Locate the cell with the specified text and output its (x, y) center coordinate. 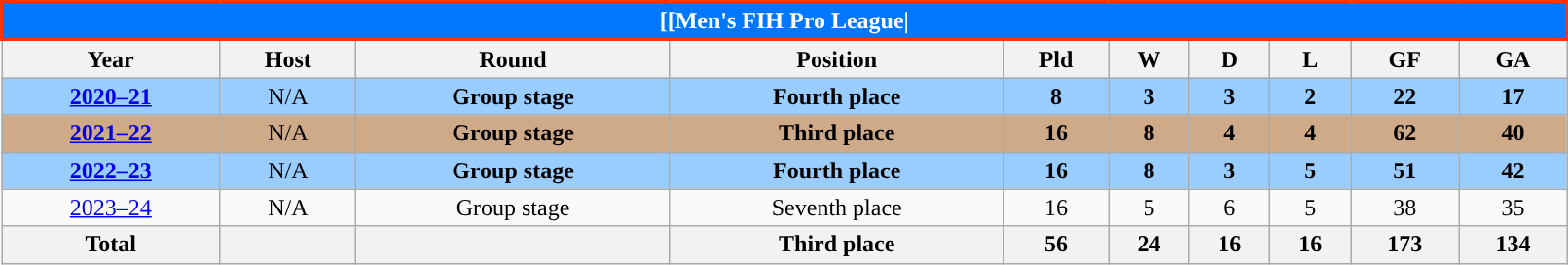
35 (1513, 208)
Host (288, 58)
40 (1513, 133)
2021–22 (111, 133)
L (1310, 58)
24 (1149, 245)
[[Men's FIH Pro League| (784, 21)
6 (1230, 208)
38 (1405, 208)
2020–21 (111, 96)
17 (1513, 96)
Total (111, 245)
134 (1513, 245)
Round (514, 58)
D (1230, 58)
Year (111, 58)
2023–24 (111, 208)
2 (1310, 96)
GF (1405, 58)
62 (1405, 133)
2022–23 (111, 170)
GA (1513, 58)
Pld (1056, 58)
Seventh place (837, 208)
51 (1405, 170)
173 (1405, 245)
22 (1405, 96)
56 (1056, 245)
W (1149, 58)
42 (1513, 170)
Position (837, 58)
